Pinpoint the cell where the given text exists, returning its (X, Y) midpoint coordinate. 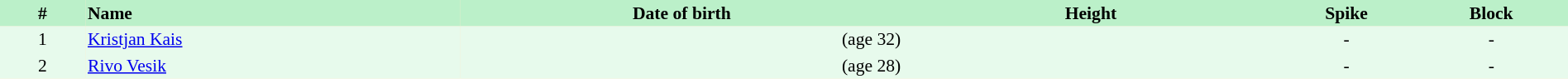
1 (43, 40)
Kristjan Kais (273, 40)
Rivo Vesik (273, 66)
2 (43, 66)
(age 28) (681, 66)
# (43, 13)
(age 32) (681, 40)
Block (1491, 13)
Date of birth (681, 13)
Spike (1346, 13)
Name (273, 13)
Height (1090, 13)
